From the cell containing the given text, extract its center point as (X, Y) coordinate. 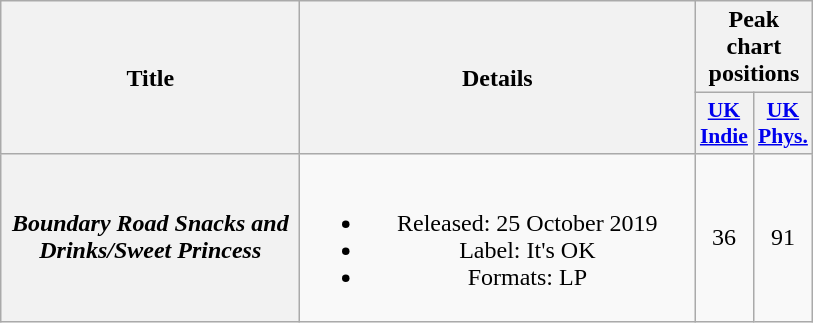
UKPhys. (783, 124)
Released: 25 October 2019Label: It's OKFormats: LP (498, 238)
36 (724, 238)
91 (783, 238)
Details (498, 78)
Boundary Road Snacks and Drinks/Sweet Princess (150, 238)
UKIndie (724, 124)
Title (150, 78)
Peak chart positions (754, 47)
